Scan for the cell matching the given text and deliver its [X, Y] coordinate at center. 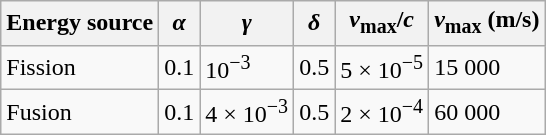
vmax (m/s) [487, 23]
15 000 [487, 68]
δ [314, 23]
Energy source [80, 23]
vmax/c [382, 23]
5 × 10−5 [382, 68]
4 × 10−3 [247, 112]
α [180, 23]
Fission [80, 68]
γ [247, 23]
2 × 10−4 [382, 112]
Fusion [80, 112]
10−3 [247, 68]
60 000 [487, 112]
